Determine the (X, Y) coordinate at the center of the cell enclosing the given text.  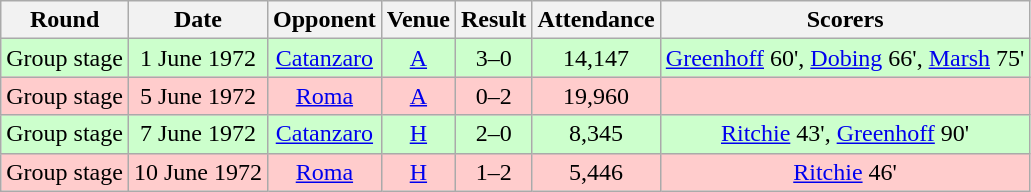
7 June 1972 (198, 134)
Round (65, 20)
19,960 (596, 96)
2–0 (493, 134)
Opponent (325, 20)
Date (198, 20)
0–2 (493, 96)
Scorers (845, 20)
Result (493, 20)
3–0 (493, 58)
Attendance (596, 20)
10 June 1972 (198, 172)
8,345 (596, 134)
14,147 (596, 58)
Venue (418, 20)
5 June 1972 (198, 96)
Ritchie 43', Greenhoff 90' (845, 134)
1 June 1972 (198, 58)
5,446 (596, 172)
1–2 (493, 172)
Ritchie 46' (845, 172)
Greenhoff 60', Dobing 66', Marsh 75' (845, 58)
